Extract the (X, Y) coordinate from the center of the cell holding the provided text.  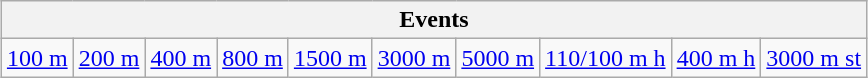
800 m (253, 58)
3000 m (414, 58)
3000 m st (814, 58)
400 m (181, 58)
1500 m (330, 58)
100 m (37, 58)
200 m (109, 58)
400 m h (716, 58)
Events (434, 20)
5000 m (498, 58)
110/100 m h (606, 58)
